Return the [x, y] coordinate for the center point of the cell that contains the specified text.  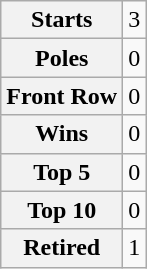
3 [134, 20]
Wins [62, 134]
Retired [62, 248]
Front Row [62, 96]
Top 5 [62, 172]
Starts [62, 20]
1 [134, 248]
Top 10 [62, 210]
Poles [62, 58]
